Search for the cell housing the specified text and yield its [X, Y] center coordinate. 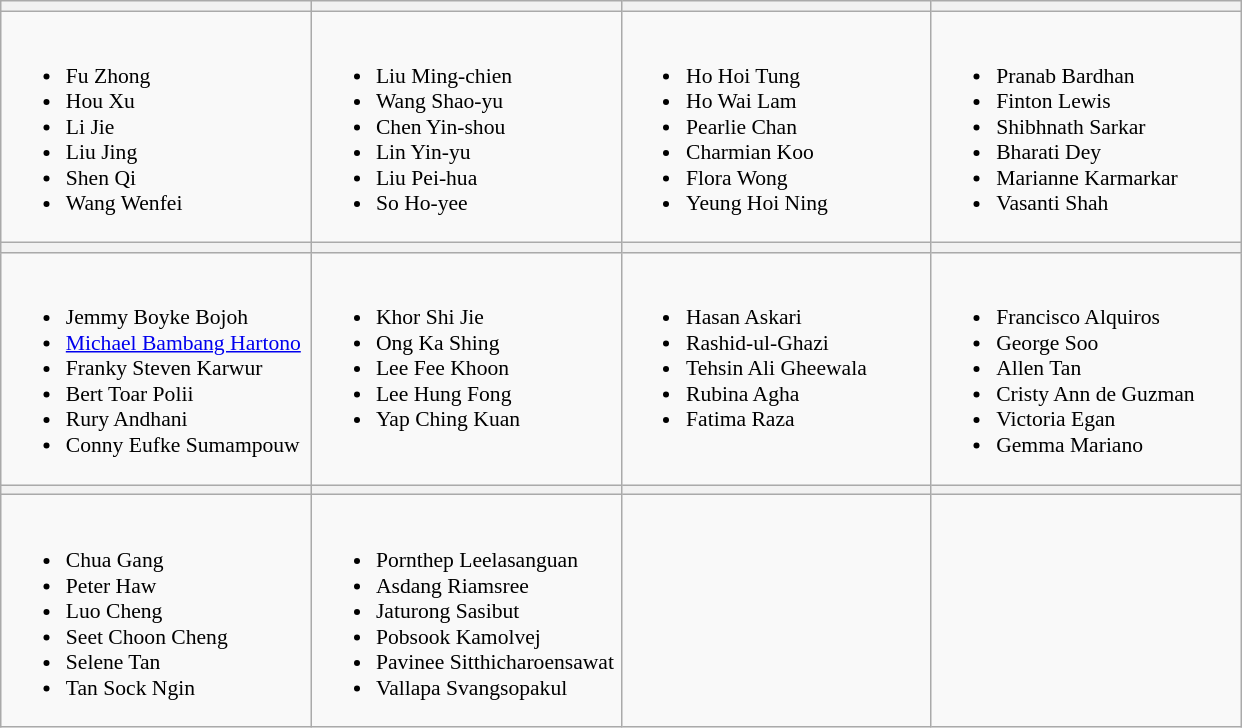
Fu ZhongHou XuLi JieLiu JingShen QiWang Wenfei [156, 127]
Chua GangPeter HawLuo ChengSeet Choon ChengSelene TanTan Sock Ngin [156, 611]
Francisco AlquirosGeorge SooAllen TanCristy Ann de GuzmanVictoria EganGemma Mariano [1086, 369]
Liu Ming-chienWang Shao-yuChen Yin-shouLin Yin-yuLiu Pei-huaSo Ho-yee [466, 127]
Pranab BardhanFinton LewisShibhnath SarkarBharati DeyMarianne KarmarkarVasanti Shah [1086, 127]
Jemmy Boyke BojohMichael Bambang HartonoFranky Steven KarwurBert Toar PoliiRury AndhaniConny Eufke Sumampouw [156, 369]
Khor Shi JieOng Ka ShingLee Fee KhoonLee Hung FongYap Ching Kuan [466, 369]
Pornthep LeelasanguanAsdang RiamsreeJaturong SasibutPobsook KamolvejPavinee SitthicharoensawatVallapa Svangsopakul [466, 611]
Hasan AskariRashid-ul-GhaziTehsin Ali GheewalaRubina AghaFatima Raza [776, 369]
Ho Hoi TungHo Wai LamPearlie ChanCharmian KooFlora WongYeung Hoi Ning [776, 127]
